From the cell containing the given text, extract its center point as (x, y) coordinate. 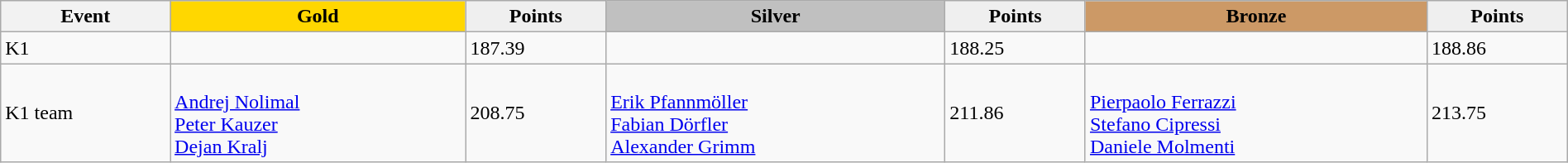
213.75 (1498, 113)
Erik PfannmöllerFabian DörflerAlexander Grimm (776, 113)
211.86 (1016, 113)
187.39 (536, 48)
Andrej NolimalPeter KauzerDejan Kralj (318, 113)
Bronze (1255, 17)
Event (86, 17)
K1 (86, 48)
188.25 (1016, 48)
188.86 (1498, 48)
Silver (776, 17)
208.75 (536, 113)
Gold (318, 17)
K1 team (86, 113)
Pierpaolo FerrazziStefano CipressiDaniele Molmenti (1255, 113)
